Search for the cell housing the specified text and yield its (X, Y) center coordinate. 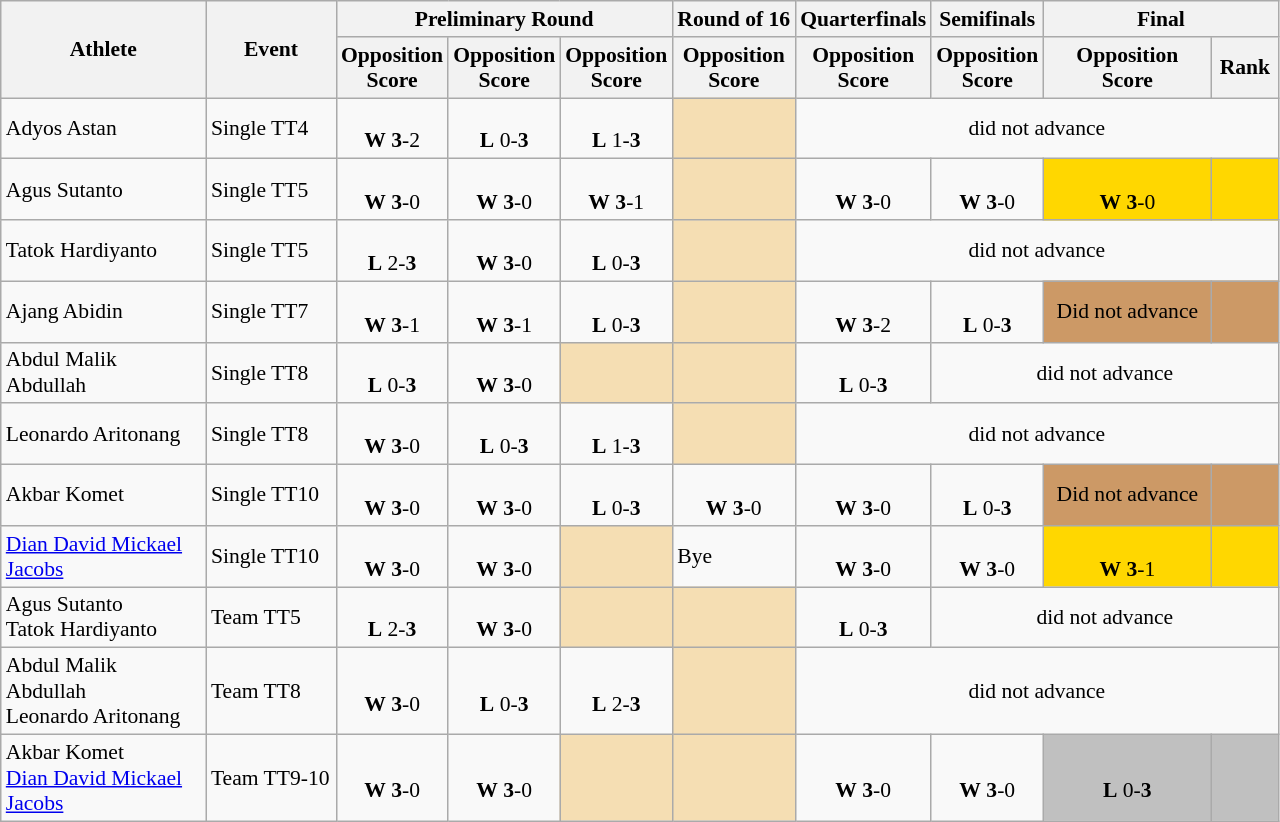
Team TT9-10 (271, 778)
Rank (1244, 68)
Tatok Hardiyanto (104, 250)
Abdul Malik Abdullah Leonardo Aritonang (104, 692)
Athlete (104, 50)
Final (1160, 19)
Semifinals (987, 19)
Single TT7 (271, 312)
Dian David Mickael Jacobs (104, 556)
Ajang Abidin (104, 312)
Akbar Komet (104, 496)
Round of 16 (734, 19)
Agus Sutanto (104, 190)
Quarterfinals (863, 19)
Abdul Malik Abdullah (104, 372)
Event (271, 50)
Team TT5 (271, 618)
Agus Sutanto Tatok Hardiyanto (104, 618)
Adyos Astan (104, 128)
Bye (734, 556)
Akbar Komet Dian David Mickael Jacobs (104, 778)
Team TT8 (271, 692)
Single TT4 (271, 128)
Leonardo Aritonang (104, 434)
Preliminary Round (504, 19)
